Search for the cell housing the specified text and yield its [x, y] center coordinate. 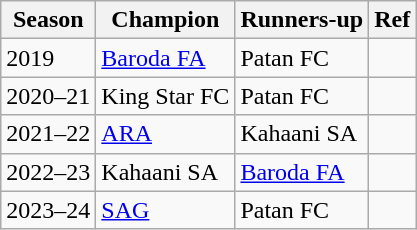
Champion [166, 20]
Ref [392, 20]
ARA [166, 134]
SAG [166, 210]
2023–24 [48, 210]
King Star FC [166, 96]
2022–23 [48, 172]
Runners-up [302, 20]
2020–21 [48, 96]
Season [48, 20]
2021–22 [48, 134]
2019 [48, 58]
